Extract the (X, Y) coordinate from the center of the cell holding the provided text.  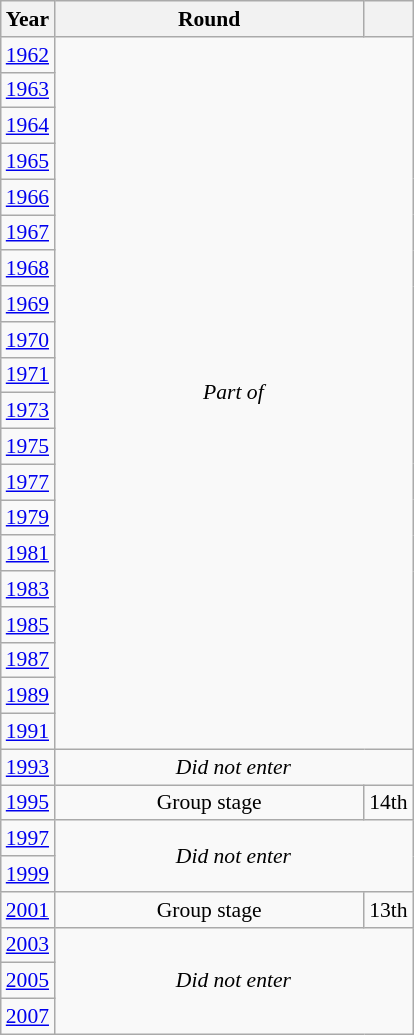
1966 (28, 197)
1968 (28, 269)
1983 (28, 589)
1995 (28, 803)
2005 (28, 981)
1981 (28, 554)
Round (209, 19)
1985 (28, 625)
2003 (28, 945)
1962 (28, 55)
1965 (28, 162)
1973 (28, 411)
1999 (28, 874)
1964 (28, 126)
2001 (28, 910)
1989 (28, 696)
14th (388, 803)
1967 (28, 233)
1991 (28, 732)
1971 (28, 375)
1970 (28, 340)
1969 (28, 304)
13th (388, 910)
Part of (234, 393)
Year (28, 19)
1963 (28, 90)
1977 (28, 482)
1979 (28, 518)
1997 (28, 839)
1975 (28, 447)
1987 (28, 660)
1993 (28, 767)
2007 (28, 1017)
